Detect which cell encompasses the target text, then output its (x, y) center coordinate. 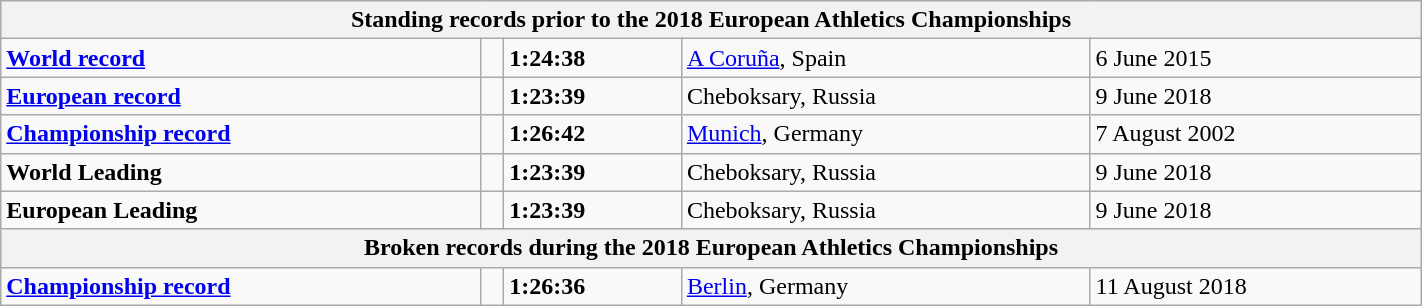
Broken records during the 2018 European Athletics Championships (711, 248)
1:26:42 (593, 134)
European Leading (241, 210)
World record (241, 58)
Standing records prior to the 2018 European Athletics Championships (711, 20)
Munich, Germany (886, 134)
7 August 2002 (1256, 134)
A Coruña, Spain (886, 58)
11 August 2018 (1256, 286)
European record (241, 96)
6 June 2015 (1256, 58)
Berlin, Germany (886, 286)
1:26:36 (593, 286)
World Leading (241, 172)
1:24:38 (593, 58)
